Scan for the cell matching the given text and deliver its (x, y) coordinate at center. 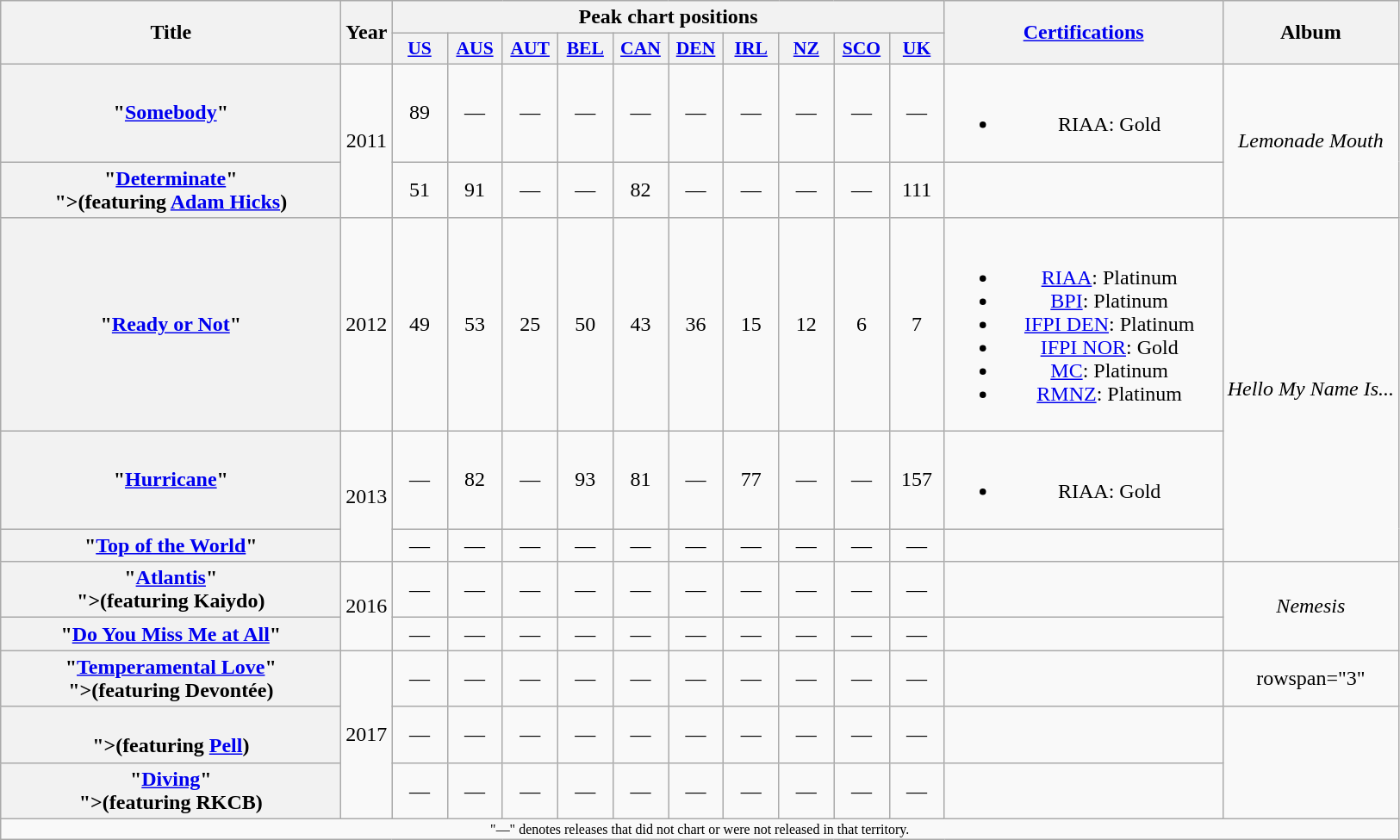
"—" denotes releases that did not chart or were not released in that territory. (700, 829)
2016 (367, 607)
BEL (585, 49)
CAN (640, 49)
51 (420, 190)
NZ (806, 49)
"Ready or Not" (171, 325)
US (420, 49)
UK (917, 49)
AUS (475, 49)
Nemesis (1310, 607)
2017 (367, 734)
SCO (862, 49)
AUT (530, 49)
"Top of the World" (171, 545)
93 (585, 481)
43 (640, 325)
77 (751, 481)
DEN (696, 49)
Title (171, 33)
"Diving"">(featuring RKCB) (171, 791)
Lemonade Mouth (1310, 140)
"Atlantis"">(featuring Kaiydo) (171, 589)
RIAA: PlatinumBPI: PlatinumIFPI DEN: PlatinumIFPI NOR: GoldMC: PlatinumRMNZ: Platinum (1084, 325)
Hello My Name Is... (1310, 389)
12 (806, 325)
"Determinate"">(featuring Adam Hicks) (171, 190)
"Somebody" (171, 112)
IRL (751, 49)
"Temperamental Love"">(featuring Devontée) (171, 679)
Certifications (1084, 33)
81 (640, 481)
36 (696, 325)
2011 (367, 140)
7 (917, 325)
Album (1310, 33)
2012 (367, 325)
"Hurricane" (171, 481)
49 (420, 325)
">(featuring Pell) (171, 734)
157 (917, 481)
53 (475, 325)
Year (367, 33)
"Do You Miss Me at All" (171, 634)
Peak chart positions (669, 17)
50 (585, 325)
111 (917, 190)
91 (475, 190)
6 (862, 325)
2013 (367, 496)
89 (420, 112)
rowspan="3" (1310, 679)
15 (751, 325)
25 (530, 325)
